Return the (x, y) coordinate for the center point of the cell that contains the specified text.  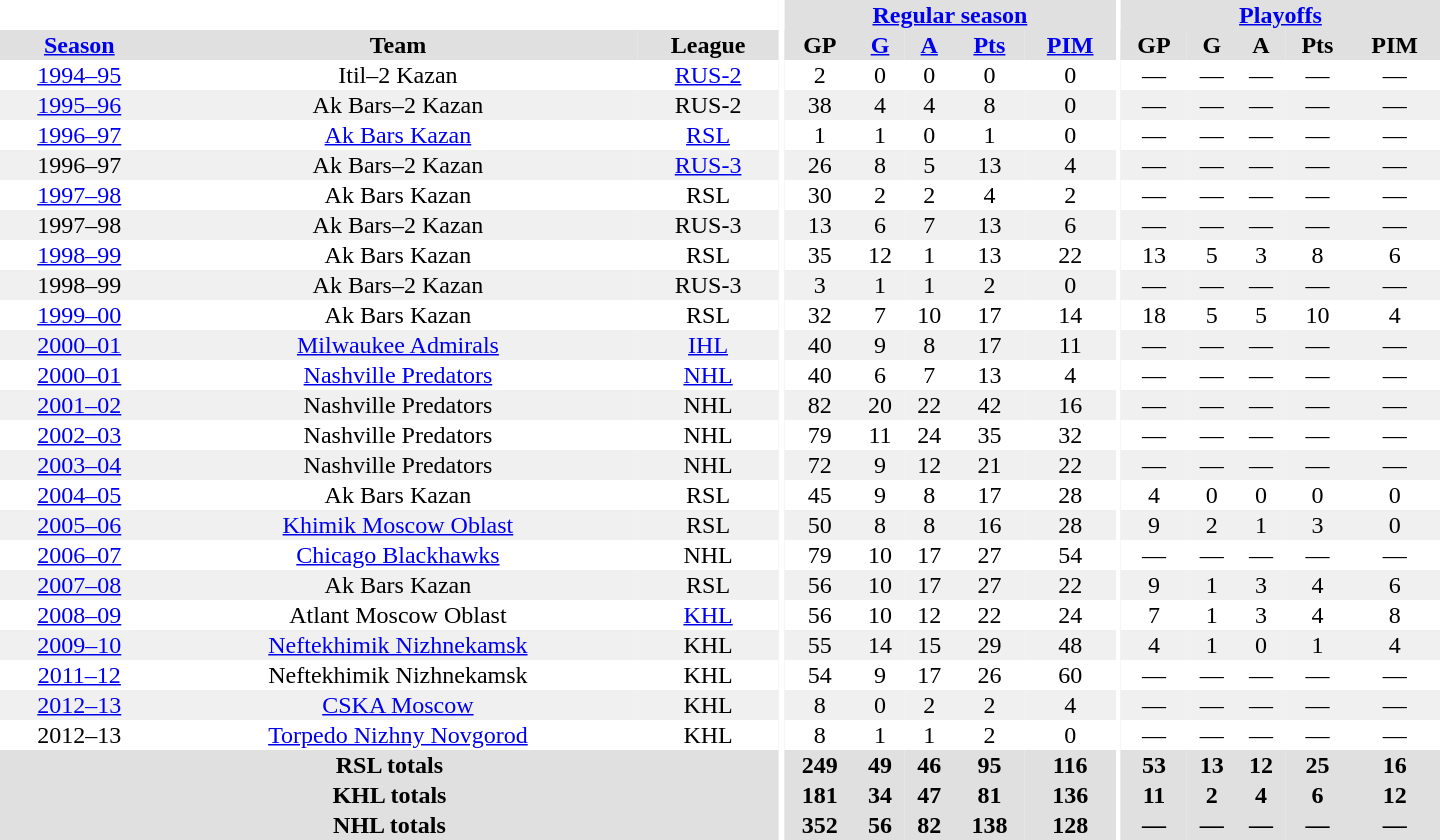
1999–00 (80, 315)
CSKA Moscow (398, 705)
2005–06 (80, 525)
20 (880, 405)
2003–04 (80, 465)
Playoffs (1280, 15)
81 (990, 795)
48 (1070, 645)
NHL totals (390, 825)
1994–95 (80, 75)
25 (1318, 765)
181 (820, 795)
2004–05 (80, 495)
138 (990, 825)
1995–96 (80, 105)
Regular season (950, 15)
136 (1070, 795)
IHL (708, 345)
72 (820, 465)
249 (820, 765)
29 (990, 645)
Season (80, 45)
Khimik Moscow Oblast (398, 525)
2008–09 (80, 615)
47 (930, 795)
352 (820, 825)
128 (1070, 825)
Itil–2 Kazan (398, 75)
2011–12 (80, 675)
KHL totals (390, 795)
Team (398, 45)
2001–02 (80, 405)
Chicago Blackhawks (398, 555)
Milwaukee Admirals (398, 345)
49 (880, 765)
2006–07 (80, 555)
2007–08 (80, 585)
2002–03 (80, 435)
34 (880, 795)
RSL totals (390, 765)
55 (820, 645)
46 (930, 765)
50 (820, 525)
53 (1154, 765)
Atlant Moscow Oblast (398, 615)
21 (990, 465)
Torpedo Nizhny Novgorod (398, 735)
League (708, 45)
116 (1070, 765)
60 (1070, 675)
2009–10 (80, 645)
15 (930, 645)
30 (820, 195)
42 (990, 405)
95 (990, 765)
18 (1154, 315)
38 (820, 105)
45 (820, 495)
